Pinpoint the cell where the given text exists, returning its [X, Y] midpoint coordinate. 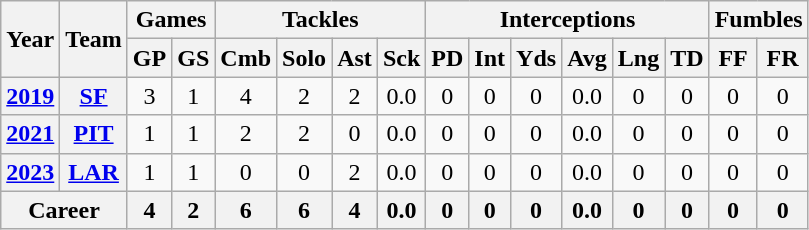
Lng [638, 58]
PD [448, 58]
Team [94, 39]
LAR [94, 172]
Fumbles [758, 20]
Tackles [320, 20]
Ast [355, 58]
2023 [30, 172]
GS [194, 58]
FF [733, 58]
2021 [30, 134]
Career [64, 210]
Cmb [246, 58]
Solo [304, 58]
Avg [588, 58]
SF [94, 96]
Interceptions [568, 20]
Year [30, 39]
2019 [30, 96]
3 [149, 96]
Yds [536, 58]
FR [782, 58]
GP [149, 58]
TD [687, 58]
Sck [401, 58]
Int [490, 58]
Games [170, 20]
PIT [94, 134]
